Return the (X, Y) coordinate for the center point of the cell that contains the specified text.  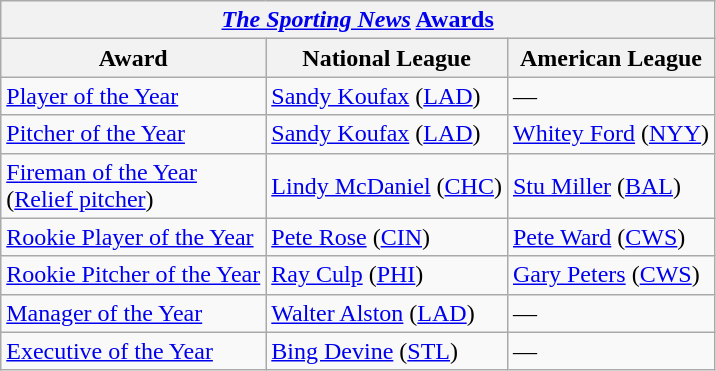
Award (134, 58)
Whitey Ford (NYY) (610, 134)
Rookie Pitcher of the Year (134, 275)
Pitcher of the Year (134, 134)
Lindy McDaniel (CHC) (387, 186)
Gary Peters (CWS) (610, 275)
Bing Devine (STL) (387, 351)
Player of the Year (134, 96)
American League (610, 58)
Walter Alston (LAD) (387, 313)
Manager of the Year (134, 313)
The Sporting News Awards (358, 20)
Executive of the Year (134, 351)
Pete Ward (CWS) (610, 237)
Rookie Player of the Year (134, 237)
National League (387, 58)
Pete Rose (CIN) (387, 237)
Ray Culp (PHI) (387, 275)
Fireman of the Year(Relief pitcher) (134, 186)
Stu Miller (BAL) (610, 186)
